Return the [x, y] coordinate for the center point of the cell that contains the specified text.  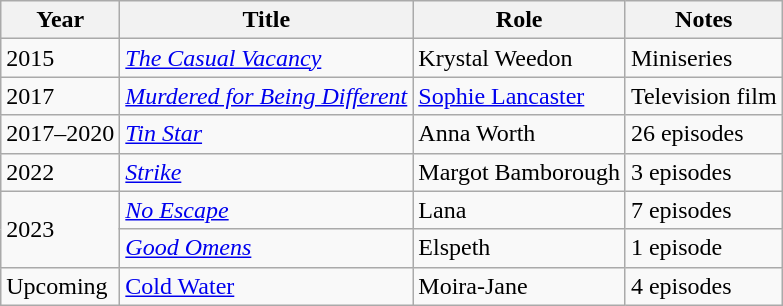
Elspeth [520, 248]
Television film [704, 96]
The Casual Vacancy [266, 58]
Role [520, 20]
Miniseries [704, 58]
7 episodes [704, 210]
Krystal Weedon [520, 58]
Anna Worth [520, 134]
2015 [60, 58]
2017 [60, 96]
2023 [60, 229]
4 episodes [704, 286]
26 episodes [704, 134]
Good Omens [266, 248]
Murdered for Being Different [266, 96]
Year [60, 20]
2017–2020 [60, 134]
Margot Bamborough [520, 172]
No Escape [266, 210]
Sophie Lancaster [520, 96]
2022 [60, 172]
1 episode [704, 248]
Cold Water [266, 286]
Upcoming [60, 286]
Title [266, 20]
3 episodes [704, 172]
Tin Star [266, 134]
Lana [520, 210]
Moira-Jane [520, 286]
Notes [704, 20]
Strike [266, 172]
